Provide the [x, y] coordinate of the cell's center where the given text is located.  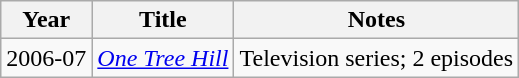
2006-07 [46, 58]
Notes [376, 20]
Title [163, 20]
One Tree Hill [163, 58]
Television series; 2 episodes [376, 58]
Year [46, 20]
